Return [X, Y] of the center of cell containing provided text 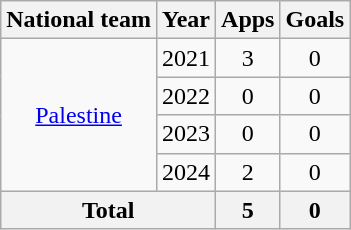
National team [79, 20]
2021 [186, 58]
Apps [248, 20]
2022 [186, 96]
2023 [186, 134]
Palestine [79, 115]
3 [248, 58]
2 [248, 172]
5 [248, 210]
2024 [186, 172]
Total [108, 210]
Goals [315, 20]
Year [186, 20]
